Output the [X, Y] coordinate of the center of the cell containing the given text.  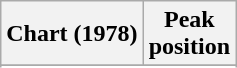
Peakposition [189, 34]
Chart (1978) [72, 34]
